Determine the [x, y] coordinate at the center of the cell enclosing the given text.  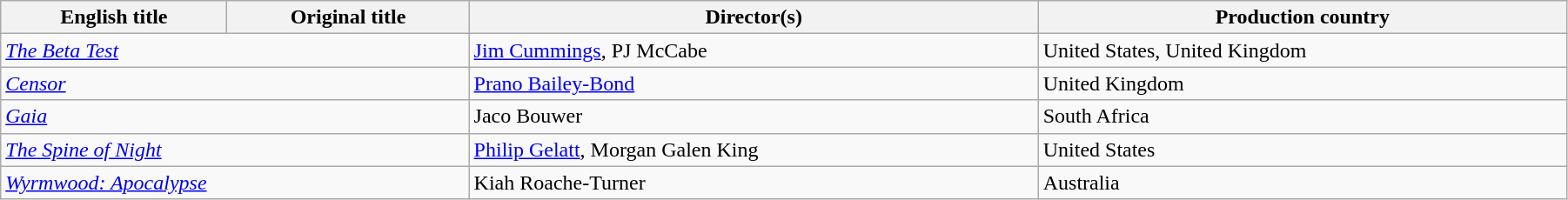
Original title [348, 17]
Prano Bailey-Bond [754, 83]
Censor [235, 83]
United States, United Kingdom [1302, 50]
Philip Gelatt, Morgan Galen King [754, 150]
Wyrmwood: Apocalypse [235, 183]
Jim Cummings, PJ McCabe [754, 50]
The Beta Test [235, 50]
Australia [1302, 183]
Production country [1302, 17]
Gaia [235, 117]
Director(s) [754, 17]
United States [1302, 150]
Kiah Roache-Turner [754, 183]
Jaco Bouwer [754, 117]
English title [114, 17]
South Africa [1302, 117]
United Kingdom [1302, 83]
The Spine of Night [235, 150]
